Return [X, Y] of the center of cell containing provided text 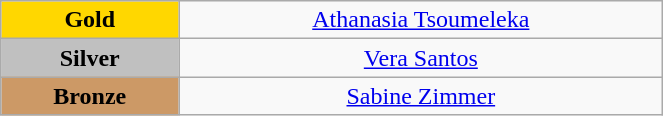
Silver [90, 58]
Athanasia Tsoumeleka [421, 20]
Bronze [90, 96]
Sabine Zimmer [421, 96]
Vera Santos [421, 58]
Gold [90, 20]
